Pinpoint the cell where the given text exists, returning its (x, y) midpoint coordinate. 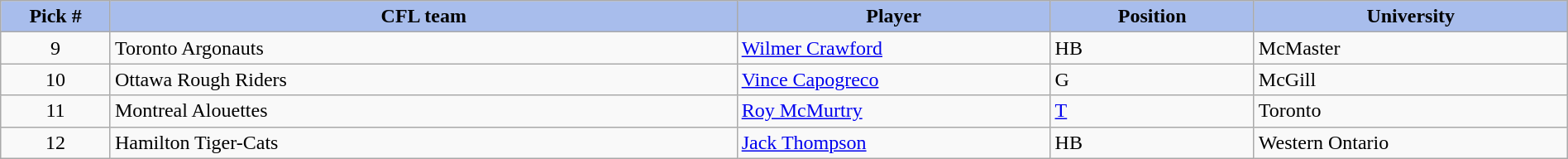
University (1411, 17)
Vince Capogreco (893, 79)
Ottawa Rough Riders (423, 79)
McGill (1411, 79)
10 (56, 79)
G (1152, 79)
Wilmer Crawford (893, 48)
CFL team (423, 17)
11 (56, 111)
Position (1152, 17)
Western Ontario (1411, 142)
Roy McMurtry (893, 111)
Jack Thompson (893, 142)
Montreal Alouettes (423, 111)
Hamilton Tiger-Cats (423, 142)
12 (56, 142)
9 (56, 48)
Toronto (1411, 111)
Toronto Argonauts (423, 48)
Player (893, 17)
T (1152, 111)
McMaster (1411, 48)
Pick # (56, 17)
